Extract the [x, y] coordinate from the center of the cell holding the provided text.  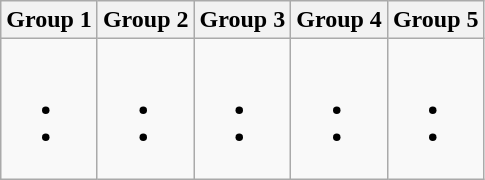
Group 1 [50, 20]
Group 3 [242, 20]
Group 4 [340, 20]
Group 5 [436, 20]
Group 2 [146, 20]
